Search for the cell housing the specified text and yield its (X, Y) center coordinate. 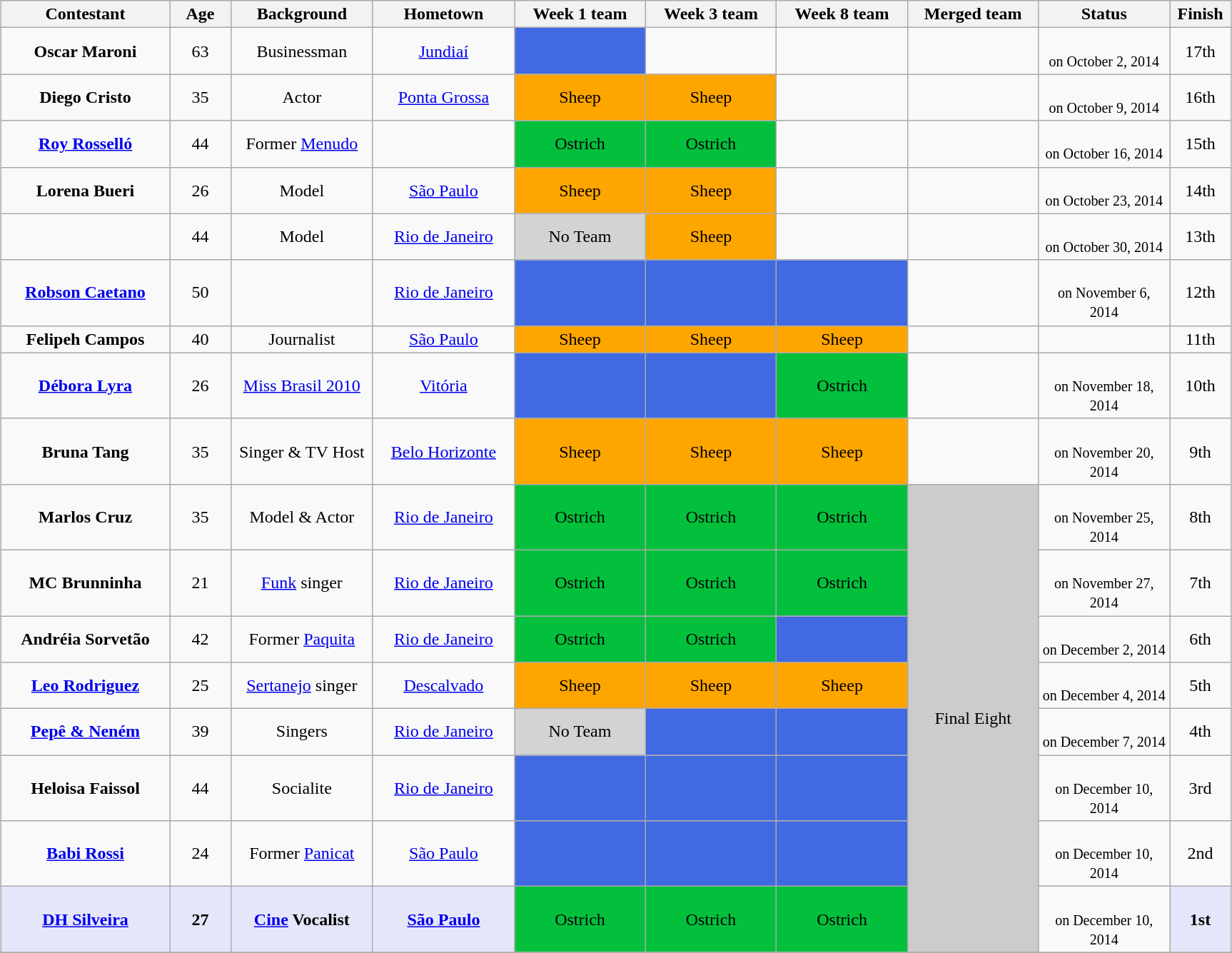
Former Menudo (303, 144)
on October 2, 2014 (1104, 51)
Pepê & Neném (85, 732)
9th (1200, 451)
25 (201, 685)
Contestant (85, 14)
16th (1200, 97)
on November 18, 2014 (1104, 385)
on October 9, 2014 (1104, 97)
14th (1200, 190)
Former Panicat (303, 854)
Finish (1200, 14)
Andréia Sorvetão (85, 638)
Babi Rossi (85, 854)
on November 20, 2014 (1104, 451)
Ponta Grossa (444, 97)
DH Silveira (85, 919)
Heloisa Faissol (85, 788)
Age (201, 14)
12th (1200, 293)
2nd (1200, 854)
Final Eight (973, 718)
Oscar Maroni (85, 51)
11th (1200, 339)
Socialite (303, 788)
13th (1200, 237)
Hometown (444, 14)
Status (1104, 14)
on December 7, 2014 (1104, 732)
Background (303, 14)
on November 27, 2014 (1104, 583)
Lorena Bueri (85, 190)
21 (201, 583)
on November 25, 2014 (1104, 517)
Singers (303, 732)
8th (1200, 517)
Merged team (973, 14)
MC Brunninha (85, 583)
4th (1200, 732)
Bruna Tang (85, 451)
7th (1200, 583)
Sertanejo singer (303, 685)
Vitória (444, 385)
Jundiaí (444, 51)
on November 6, 2014 (1104, 293)
Journalist (303, 339)
Week 3 team (711, 14)
on October 30, 2014 (1104, 237)
3rd (1200, 788)
Descalvado (444, 685)
Model & Actor (303, 517)
15th (1200, 144)
Former Paquita (303, 638)
1st (1200, 919)
Débora Lyra (85, 385)
50 (201, 293)
27 (201, 919)
Felipeh Campos (85, 339)
Funk singer (303, 583)
Roy Rosselló (85, 144)
63 (201, 51)
Businessman (303, 51)
24 (201, 854)
on October 23, 2014 (1104, 190)
10th (1200, 385)
6th (1200, 638)
5th (1200, 685)
Belo Horizonte (444, 451)
Robson Caetano (85, 293)
Leo Rodriguez (85, 685)
39 (201, 732)
42 (201, 638)
Actor (303, 97)
Singer & TV Host (303, 451)
on October 16, 2014 (1104, 144)
40 (201, 339)
Week 1 team (580, 14)
Cine Vocalist (303, 919)
Diego Cristo (85, 97)
Week 8 team (842, 14)
on December 2, 2014 (1104, 638)
17th (1200, 51)
Miss Brasil 2010 (303, 385)
Marlos Cruz (85, 517)
on December 4, 2014 (1104, 685)
